Return (x, y) of the center of cell containing provided text 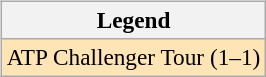
ATP Challenger Tour (1–1) (133, 57)
Legend (133, 20)
